Return the (X, Y) coordinate for the center point of the cell that contains the specified text.  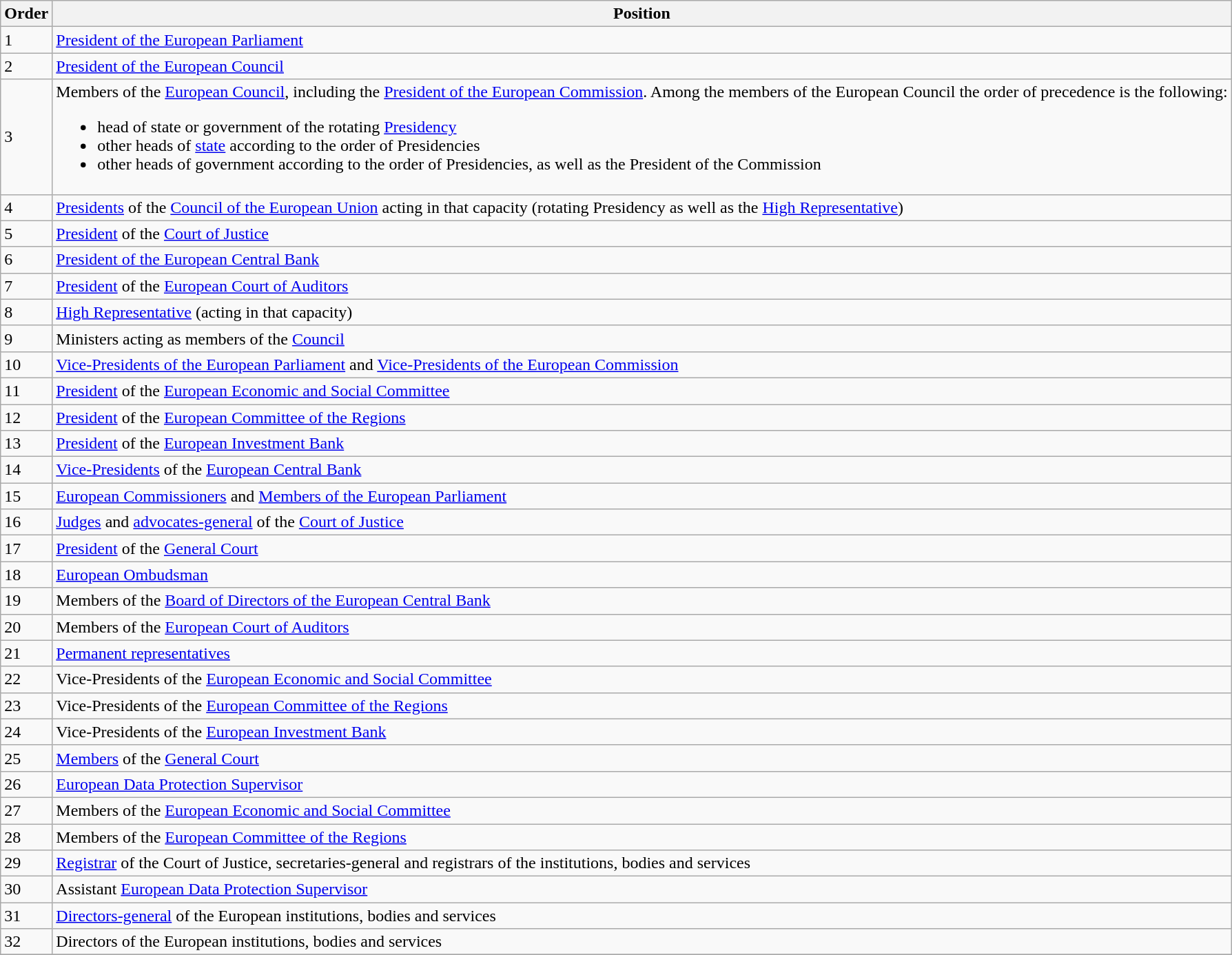
28 (26, 837)
26 (26, 784)
Permanent representatives (642, 653)
7 (26, 286)
Ministers acting as members of the Council (642, 338)
Members of the European Committee of the Regions (642, 837)
1 (26, 40)
Position (642, 14)
11 (26, 391)
21 (26, 653)
President of the European Parliament (642, 40)
Presidents of the Council of the European Union acting in that capacity (rotating Presidency as well as the High Representative) (642, 207)
President of the General Court (642, 548)
14 (26, 470)
25 (26, 758)
President of the Court of Justice (642, 234)
Assistant European Data Protection Supervisor (642, 890)
European Ombudsman (642, 575)
30 (26, 890)
President of the European Council (642, 66)
22 (26, 679)
20 (26, 627)
2 (26, 66)
6 (26, 260)
President of the European Central Bank (642, 260)
Vice-Presidents of the European Economic and Social Committee (642, 679)
President of the European Economic and Social Committee (642, 391)
29 (26, 863)
Directors-general of the European institutions, bodies and services (642, 916)
Judges and advocates-general of the Court of Justice (642, 522)
19 (26, 601)
European Commissioners and Members of the European Parliament (642, 496)
17 (26, 548)
3 (26, 136)
High Representative (acting in that capacity) (642, 312)
Vice-Presidents of the European Committee of the Regions (642, 706)
10 (26, 364)
Members of the General Court (642, 758)
Order (26, 14)
23 (26, 706)
President of the European Court of Auditors (642, 286)
12 (26, 417)
Vice-Presidents of the European Investment Bank (642, 732)
President of the European Committee of the Regions (642, 417)
4 (26, 207)
8 (26, 312)
Members of the European Court of Auditors (642, 627)
32 (26, 942)
31 (26, 916)
16 (26, 522)
Directors of the European institutions, bodies and services (642, 942)
Registrar of the Court of Justice, secretaries-general and registrars of the institutions, bodies and services (642, 863)
18 (26, 575)
24 (26, 732)
Members of the Board of Directors of the European Central Bank (642, 601)
Vice-Presidents of the European Parliament and Vice-Presidents of the European Commission (642, 364)
President of the European Investment Bank (642, 444)
15 (26, 496)
9 (26, 338)
Vice-Presidents of the European Central Bank (642, 470)
Members of the European Economic and Social Committee (642, 810)
27 (26, 810)
European Data Protection Supervisor (642, 784)
5 (26, 234)
13 (26, 444)
